Pinpoint the cell where the given text exists, returning its (x, y) midpoint coordinate. 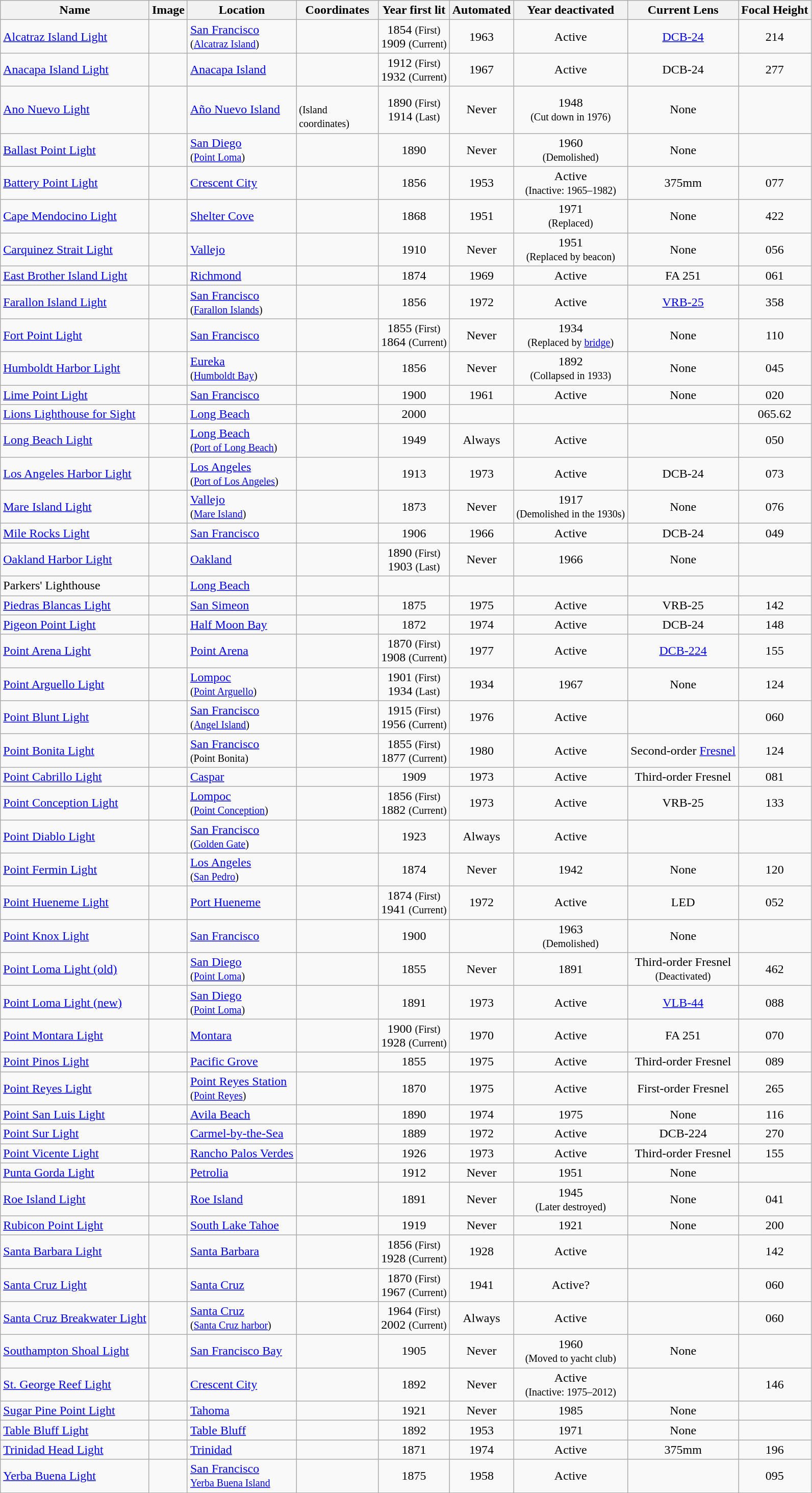
Active(Inactive: 1965–1982) (571, 183)
1905 (414, 1351)
1963(Demolished) (571, 936)
First-order Fresnel (683, 1088)
Petrolia (242, 1173)
1945(Later destroyed) (571, 1199)
Southampton Shoal Light (75, 1351)
San Francisco(Farallon Islands) (242, 302)
Fort Point Light (75, 335)
Anacapa Island Light (75, 69)
Ano Nuevo Light (75, 110)
Lompoc(Point Conception) (242, 803)
Vallejo (242, 249)
Half Moon Bay (242, 625)
Avila Beach (242, 1114)
1906 (414, 533)
270 (775, 1134)
Año Nuevo Island (242, 110)
Point Fermin Light (75, 869)
088 (775, 1002)
Point Loma Light (old) (75, 969)
Lompoc(Point Arguello) (242, 684)
Vallejo(Mare Island) (242, 507)
1872 (414, 625)
061 (775, 276)
1971(Replaced) (571, 216)
Yerba Buena Light (75, 1476)
Point Hueneme Light (75, 903)
1949 (414, 441)
Second-order Fresnel (683, 750)
1870 (414, 1088)
San FranciscoYerba Buena Island (242, 1476)
Point Arena Light (75, 651)
Carmel-by-the-Sea (242, 1134)
Roe Island (242, 1199)
1934(Replaced by bridge) (571, 335)
1870 (First) 1908 (Current) (414, 651)
Anacapa Island (242, 69)
Point Reyes Station(Point Reyes) (242, 1088)
1948(Cut down in 1976) (571, 110)
1951(Replaced by beacon) (571, 249)
San Francisco(Alcatraz Island) (242, 37)
Pigeon Point Light (75, 625)
1976 (481, 717)
1985 (571, 1411)
050 (775, 441)
462 (775, 969)
Santa Cruz Breakwater Light (75, 1318)
East Brother Island Light (75, 276)
Name (75, 10)
Point Blunt Light (75, 717)
070 (775, 1036)
1889 (414, 1134)
1963 (481, 37)
Mile Rocks Light (75, 533)
1870 (First) 1967 (Current) (414, 1285)
Richmond (242, 276)
Eureka(Humboldt Bay) (242, 368)
Point Reyes Light (75, 1088)
1909 (414, 777)
Rancho Palos Verdes (242, 1153)
1855 (First) 1877 (Current) (414, 750)
1969 (481, 276)
Automated (481, 10)
Point Pinos Light (75, 1062)
358 (775, 302)
Point Loma Light (new) (75, 1002)
1917(Demolished in the 1930s) (571, 507)
1912 (414, 1173)
196 (775, 1450)
Point Vicente Light (75, 1153)
Point Arena (242, 651)
116 (775, 1114)
081 (775, 777)
052 (775, 903)
Third-order Fresnel (Deactivated) (683, 969)
056 (775, 249)
Oakland Harbor Light (75, 559)
Pacific Grove (242, 1062)
1890 (First) 1914 (Last) (414, 110)
Point Bonita Light (75, 750)
Lime Point Light (75, 394)
Montara (242, 1036)
1960(Demolished) (571, 150)
089 (775, 1062)
St. George Reef Light (75, 1385)
San Simeon (242, 605)
1934 (481, 684)
Coordinates (338, 10)
Los Angeles(San Pedro) (242, 869)
020 (775, 394)
Farallon Island Light (75, 302)
120 (775, 869)
Rubicon Point Light (75, 1225)
South Lake Tahoe (242, 1225)
Point Cabrillo Light (75, 777)
265 (775, 1088)
095 (775, 1476)
Santa Barbara (242, 1251)
1919 (414, 1225)
1928 (481, 1251)
200 (775, 1225)
Battery Point Light (75, 183)
Point San Luis Light (75, 1114)
Parkers' Lighthouse (75, 586)
1913 (414, 474)
1923 (414, 836)
Active(Inactive: 1975–2012) (571, 1385)
133 (775, 803)
1912 (First) 1932 (Current) (414, 69)
077 (775, 183)
422 (775, 216)
Trinidad Head Light (75, 1450)
Caspar (242, 777)
San Francisco(Golden Gate) (242, 836)
Santa Cruz (242, 1285)
Oakland (242, 559)
LED (683, 903)
076 (775, 507)
Lions Lighthouse for Sight (75, 414)
1926 (414, 1153)
San Francisco(Point Bonita) (242, 750)
Sugar Pine Point Light (75, 1411)
1961 (481, 394)
1980 (481, 750)
Point Diablo Light (75, 836)
Carquinez Strait Light (75, 249)
073 (775, 474)
Santa Cruz(Santa Cruz harbor) (242, 1318)
VLB-44 (683, 1002)
Long Beach Light (75, 441)
2000 (414, 414)
Ballast Point Light (75, 150)
1970 (481, 1036)
1855 (First) 1864 (Current) (414, 335)
1901 (First) 1934 (Last) (414, 684)
065.62 (775, 414)
1892(Collapsed in 1933) (571, 368)
Trinidad (242, 1450)
Roe Island Light (75, 1199)
1977 (481, 651)
1856 (First) 1882 (Current) (414, 803)
Point Knox Light (75, 936)
Point Arguello Light (75, 684)
Los Angeles(Port of Los Angeles) (242, 474)
Punta Gorda Light (75, 1173)
1971 (571, 1430)
1964 (First) 2002 (Current) (414, 1318)
1910 (414, 249)
Location (242, 10)
1915 (First) 1956 (Current) (414, 717)
1874 (First) 1941 (Current) (414, 903)
Tahoma (242, 1411)
Long Beach(Port of Long Beach) (242, 441)
277 (775, 69)
Los Angeles Harbor Light (75, 474)
Table Bluff (242, 1430)
Point Montara Light (75, 1036)
Point Sur Light (75, 1134)
San Francisco(Angel Island) (242, 717)
San Francisco Bay (242, 1351)
1871 (414, 1450)
Year first lit (414, 10)
049 (775, 533)
Piedras Blancas Light (75, 605)
Current Lens (683, 10)
Year deactivated (571, 10)
1873 (414, 507)
1958 (481, 1476)
Humboldt Harbor Light (75, 368)
146 (775, 1385)
110 (775, 335)
1941 (481, 1285)
Table Bluff Light (75, 1430)
1900 (First) 1928 (Current) (414, 1036)
1890 (First) 1903 (Last) (414, 559)
Santa Cruz Light (75, 1285)
1960(Moved to yacht club) (571, 1351)
1856 (First) 1928 (Current) (414, 1251)
1868 (414, 216)
214 (775, 37)
045 (775, 368)
Active? (571, 1285)
Cape Mendocino Light (75, 216)
1854 (First) 1909 (Current) (414, 37)
(Island coordinates) (338, 110)
Focal Height (775, 10)
041 (775, 1199)
Santa Barbara Light (75, 1251)
Image (168, 10)
1942 (571, 869)
148 (775, 625)
Alcatraz Island Light (75, 37)
Point Conception Light (75, 803)
Mare Island Light (75, 507)
Port Hueneme (242, 903)
Shelter Cove (242, 216)
